Find where the given text appears and provide that cell's center as [x, y] coordinate. 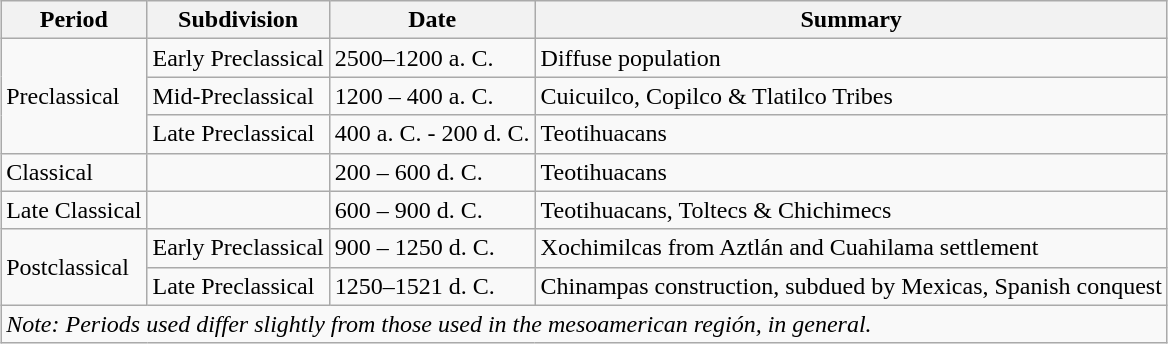
Classical [74, 172]
1250–1521 d. C. [432, 286]
Date [432, 20]
1200 – 400 a. C. [432, 96]
Preclassical [74, 96]
200 – 600 d. C. [432, 172]
Mid-Preclassical [238, 96]
Cuicuilco, Copilco & Tlatilco Tribes [851, 96]
Period [74, 20]
Teotihuacans, Toltecs & Chichimecs [851, 210]
2500–1200 a. C. [432, 58]
900 – 1250 d. C. [432, 248]
Late Classical [74, 210]
Subdivision [238, 20]
Xochimilcas from Aztlán and Cuahilama settlement [851, 248]
400 a. C. - 200 d. C. [432, 134]
Summary [851, 20]
Note: Periods used differ slightly from those used in the mesoamerican región, in general. [584, 324]
Diffuse population [851, 58]
Chinampas construction, subdued by Mexicas, Spanish conquest [851, 286]
600 – 900 d. C. [432, 210]
Postclassical [74, 267]
